Extract the [X, Y] coordinate from the center of the cell holding the provided text.  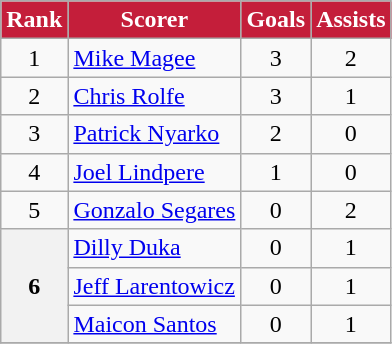
4 [34, 172]
Rank [34, 20]
Maicon Santos [154, 324]
Scorer [154, 20]
Patrick Nyarko [154, 134]
Dilly Duka [154, 248]
Chris Rolfe [154, 96]
Jeff Larentowicz [154, 286]
Gonzalo Segares [154, 210]
Assists [351, 20]
Mike Magee [154, 58]
Joel Lindpere [154, 172]
6 [34, 286]
Goals [276, 20]
5 [34, 210]
